Detect which cell encompasses the target text, then output its (x, y) center coordinate. 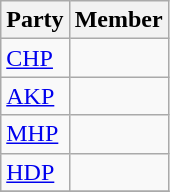
Party (35, 20)
CHP (35, 58)
AKP (35, 96)
MHP (35, 134)
HDP (35, 172)
Member (118, 20)
